From the cell containing the given text, extract its center point as (x, y) coordinate. 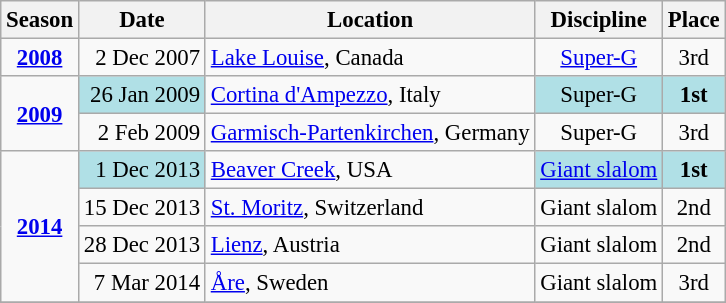
2 Dec 2007 (142, 58)
26 Jan 2009 (142, 95)
Date (142, 20)
2014 (40, 226)
Åre, Sweden (370, 283)
2 Feb 2009 (142, 133)
St. Moritz, Switzerland (370, 208)
Lake Louise, Canada (370, 58)
28 Dec 2013 (142, 245)
7 Mar 2014 (142, 283)
2009 (40, 114)
Lienz, Austria (370, 245)
Place (694, 20)
Garmisch-Partenkirchen, Germany (370, 133)
Cortina d'Ampezzo, Italy (370, 95)
Discipline (599, 20)
Season (40, 20)
2008 (40, 58)
15 Dec 2013 (142, 208)
Beaver Creek, USA (370, 170)
1 Dec 2013 (142, 170)
Location (370, 20)
